Detect which cell encompasses the target text, then output its (X, Y) center coordinate. 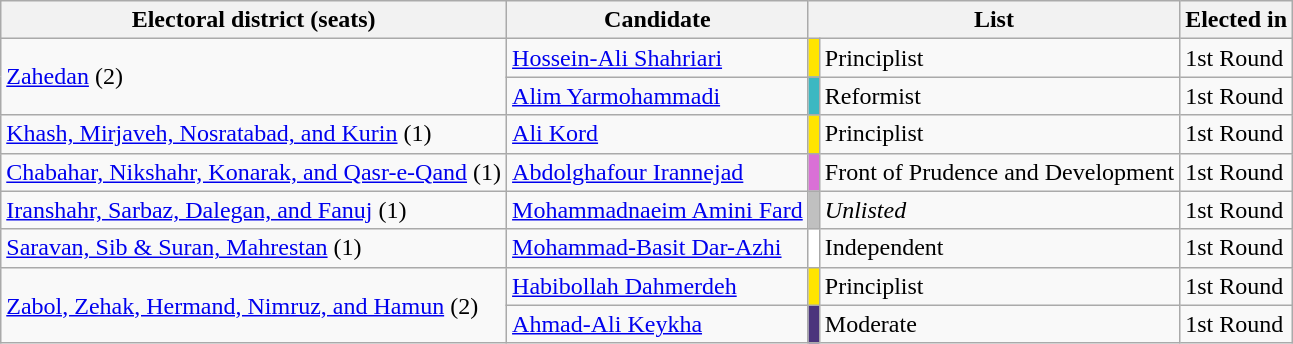
Reformist (999, 96)
Khash, Mirjaveh, Nosratabad, and Kurin (1) (254, 134)
Saravan, Sib & Suran, Mahrestan (1) (254, 248)
Ali Kord (658, 134)
Iranshahr, Sarbaz, Dalegan, and Fanuj (1) (254, 210)
Abdolghafour Irannejad (658, 172)
Independent (999, 248)
Moderate (999, 324)
Hossein-Ali Shahriari (658, 58)
Alim Yarmohammadi (658, 96)
Front of Prudence and Development (999, 172)
Habibollah Dahmerdeh (658, 286)
Elected in (1236, 20)
Unlisted (999, 210)
List (994, 20)
Zahedan (2) (254, 77)
Mohammad-Basit Dar-Azhi (658, 248)
Ahmad-Ali Keykha (658, 324)
Zabol, Zehak, Hermand, Nimruz, and Hamun (2) (254, 305)
Electoral district (seats) (254, 20)
Chabahar, Nikshahr, Konarak, and Qasr-e-Qand (1) (254, 172)
Candidate (658, 20)
Mohammadnaeim Amini Fard (658, 210)
